Return the [x, y] coordinate for the center point of the cell that contains the specified text.  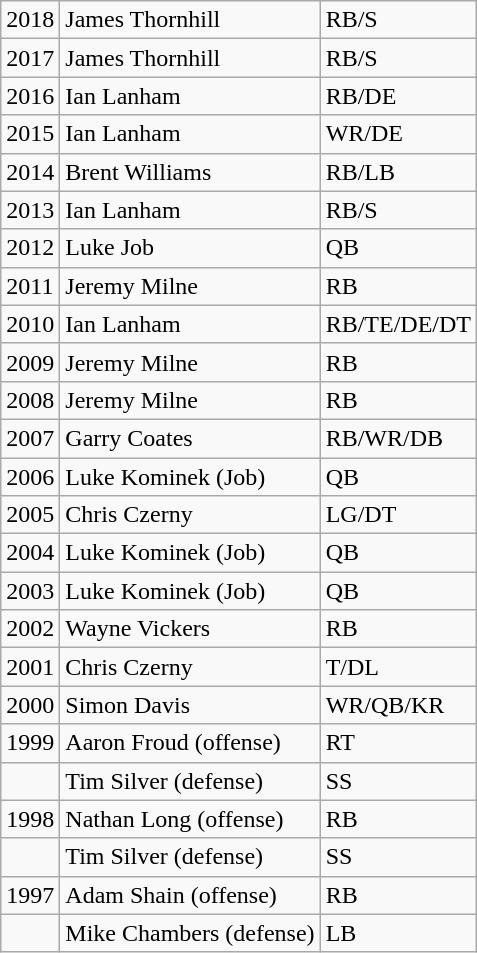
WR/DE [398, 134]
Wayne Vickers [190, 629]
RB/LB [398, 172]
2002 [30, 629]
2004 [30, 553]
Garry Coates [190, 438]
2013 [30, 210]
2016 [30, 96]
2011 [30, 286]
2009 [30, 362]
2012 [30, 248]
2008 [30, 400]
1997 [30, 895]
Luke Job [190, 248]
RT [398, 743]
2015 [30, 134]
Mike Chambers (defense) [190, 933]
LB [398, 933]
2000 [30, 705]
2017 [30, 58]
1999 [30, 743]
WR/QB/KR [398, 705]
2006 [30, 477]
1998 [30, 819]
T/DL [398, 667]
RB/TE/DE/DT [398, 324]
2018 [30, 20]
Simon Davis [190, 705]
RB/WR/DB [398, 438]
2001 [30, 667]
Aaron Froud (offense) [190, 743]
LG/DT [398, 515]
Adam Shain (offense) [190, 895]
2003 [30, 591]
Brent Williams [190, 172]
Nathan Long (offense) [190, 819]
2007 [30, 438]
2005 [30, 515]
RB/DE [398, 96]
2014 [30, 172]
2010 [30, 324]
